Extract the (x, y) coordinate from the center of the cell holding the provided text.  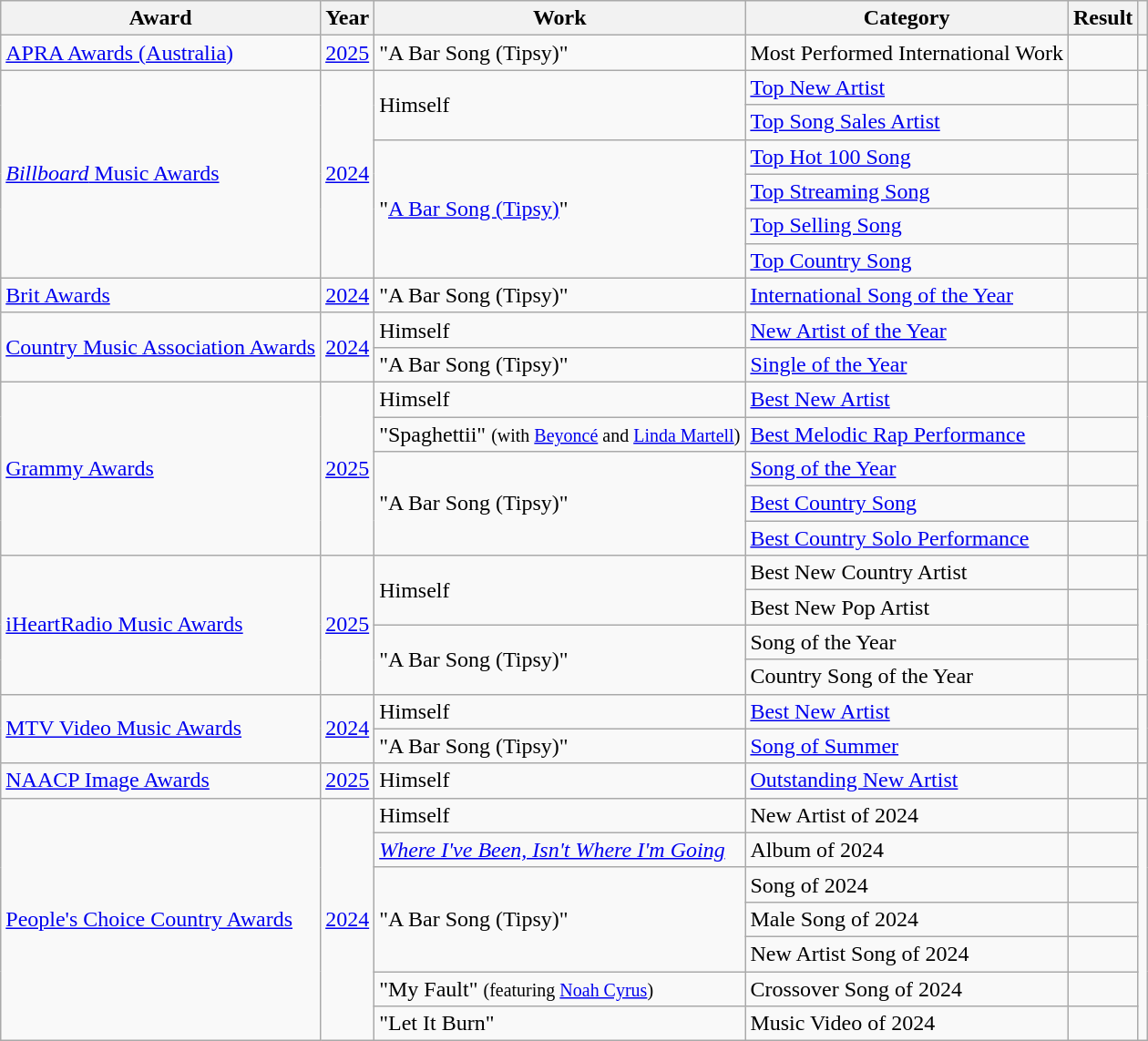
Category (907, 18)
Best New Pop Artist (907, 607)
Award (160, 18)
Top Selling Song (907, 226)
Song of Summer (907, 746)
NAACP Image Awards (160, 781)
Country Song of the Year (907, 677)
New Artist Song of 2024 (907, 954)
Single of the Year (907, 364)
Best New Country Artist (907, 573)
Result (1102, 18)
Most Performed International Work (907, 53)
Country Music Association Awards (160, 347)
New Artist of 2024 (907, 815)
Work (559, 18)
"My Fault" (featuring Noah Cyrus) (559, 988)
International Song of the Year (907, 295)
"Spaghettii" (with Beyoncé and Linda Martell) (559, 434)
Album of 2024 (907, 850)
Billboard Music Awards (160, 174)
Where I've Been, Isn't Where I'm Going (559, 850)
APRA Awards (Australia) (160, 53)
iHeartRadio Music Awards (160, 625)
Grammy Awards (160, 468)
Male Song of 2024 (907, 919)
Best Melodic Rap Performance (907, 434)
Top Streaming Song (907, 191)
Brit Awards (160, 295)
Best Country Song (907, 504)
New Artist of the Year (907, 330)
People's Choice Country Awards (160, 919)
MTV Video Music Awards (160, 729)
"Let It Burn" (559, 1024)
Music Video of 2024 (907, 1024)
Top Country Song (907, 260)
Top Hot 100 Song (907, 157)
Crossover Song of 2024 (907, 988)
Top Song Sales Artist (907, 122)
Outstanding New Artist (907, 781)
Year (348, 18)
Song of 2024 (907, 884)
Top New Artist (907, 87)
Best Country Solo Performance (907, 538)
